Detect which cell encompasses the target text, then output its (X, Y) center coordinate. 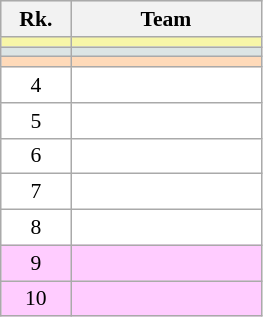
10 (36, 299)
5 (36, 121)
7 (36, 192)
6 (36, 156)
Team (166, 19)
4 (36, 85)
9 (36, 263)
8 (36, 228)
Rk. (36, 19)
